Provide the (X, Y) coordinate of the cell's center where the given text is located.  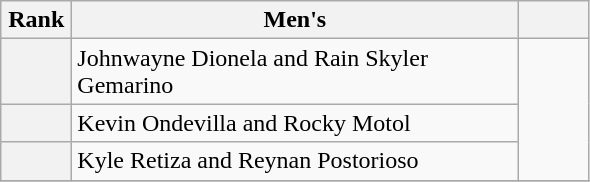
Johnwayne Dionela and Rain Skyler Gemarino (295, 72)
Kyle Retiza and Reynan Postorioso (295, 161)
Rank (36, 20)
Men's (295, 20)
Kevin Ondevilla and Rocky Motol (295, 123)
